Find where the given text appears and provide that cell's center as [X, Y] coordinate. 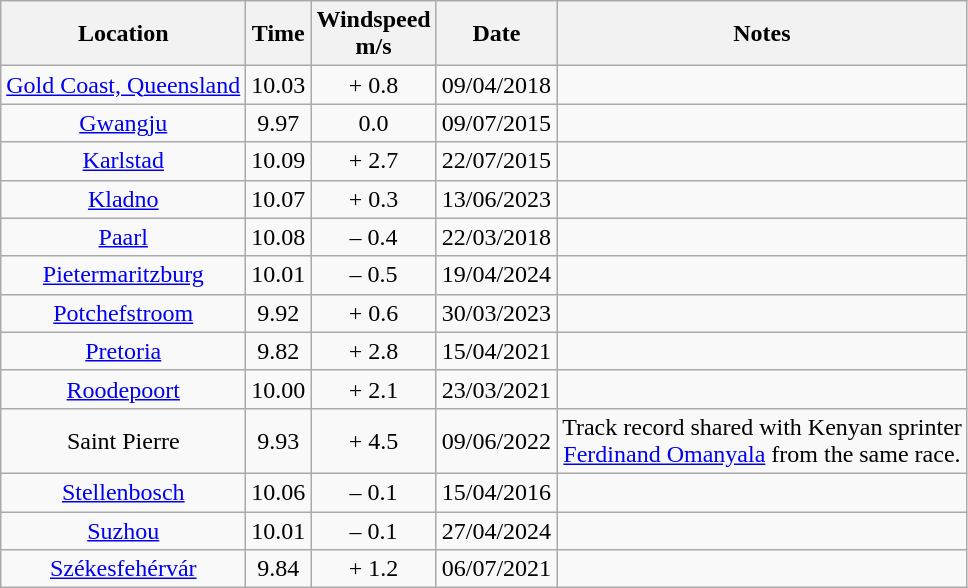
10.03 [278, 85]
+ 2.7 [374, 161]
Kladno [124, 199]
15/04/2016 [496, 492]
9.92 [278, 313]
Suzhou [124, 531]
10.09 [278, 161]
+ 1.2 [374, 569]
+ 2.8 [374, 351]
15/04/2021 [496, 351]
9.84 [278, 569]
9.93 [278, 440]
13/06/2023 [496, 199]
Roodepoort [124, 389]
10.06 [278, 492]
Gold Coast, Queensland [124, 85]
27/04/2024 [496, 531]
Stellenbosch [124, 492]
Paarl [124, 237]
– 0.4 [374, 237]
10.08 [278, 237]
0.0 [374, 123]
22/07/2015 [496, 161]
10.07 [278, 199]
Saint Pierre [124, 440]
Székesfehérvár [124, 569]
– 0.5 [374, 275]
Potchefstroom [124, 313]
22/03/2018 [496, 237]
09/04/2018 [496, 85]
Track record shared with Kenyan sprinterFerdinand Omanyala from the same race. [762, 440]
9.97 [278, 123]
Karlstad [124, 161]
Gwangju [124, 123]
10.00 [278, 389]
Pretoria [124, 351]
09/06/2022 [496, 440]
Pietermaritzburg [124, 275]
+ 2.1 [374, 389]
Notes [762, 34]
Time [278, 34]
+ 4.5 [374, 440]
30/03/2023 [496, 313]
23/03/2021 [496, 389]
06/07/2021 [496, 569]
Location [124, 34]
Windspeedm/s [374, 34]
+ 0.3 [374, 199]
09/07/2015 [496, 123]
19/04/2024 [496, 275]
+ 0.8 [374, 85]
Date [496, 34]
9.82 [278, 351]
+ 0.6 [374, 313]
